Capture the cell that displays the provided text and extract its (x, y) central coordinate. 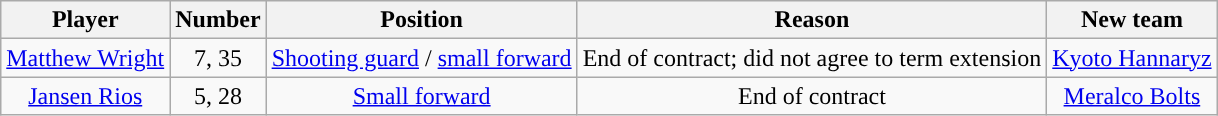
Matthew Wright (86, 58)
Number (218, 20)
7, 35 (218, 58)
Kyoto Hannaryz (1132, 58)
Player (86, 20)
End of contract (812, 96)
5, 28 (218, 96)
Shooting guard / small forward (422, 58)
Meralco Bolts (1132, 96)
Position (422, 20)
Small forward (422, 96)
New team (1132, 20)
Jansen Rios (86, 96)
End of contract; did not agree to term extension (812, 58)
Reason (812, 20)
